Capture the cell that displays the provided text and extract its (X, Y) central coordinate. 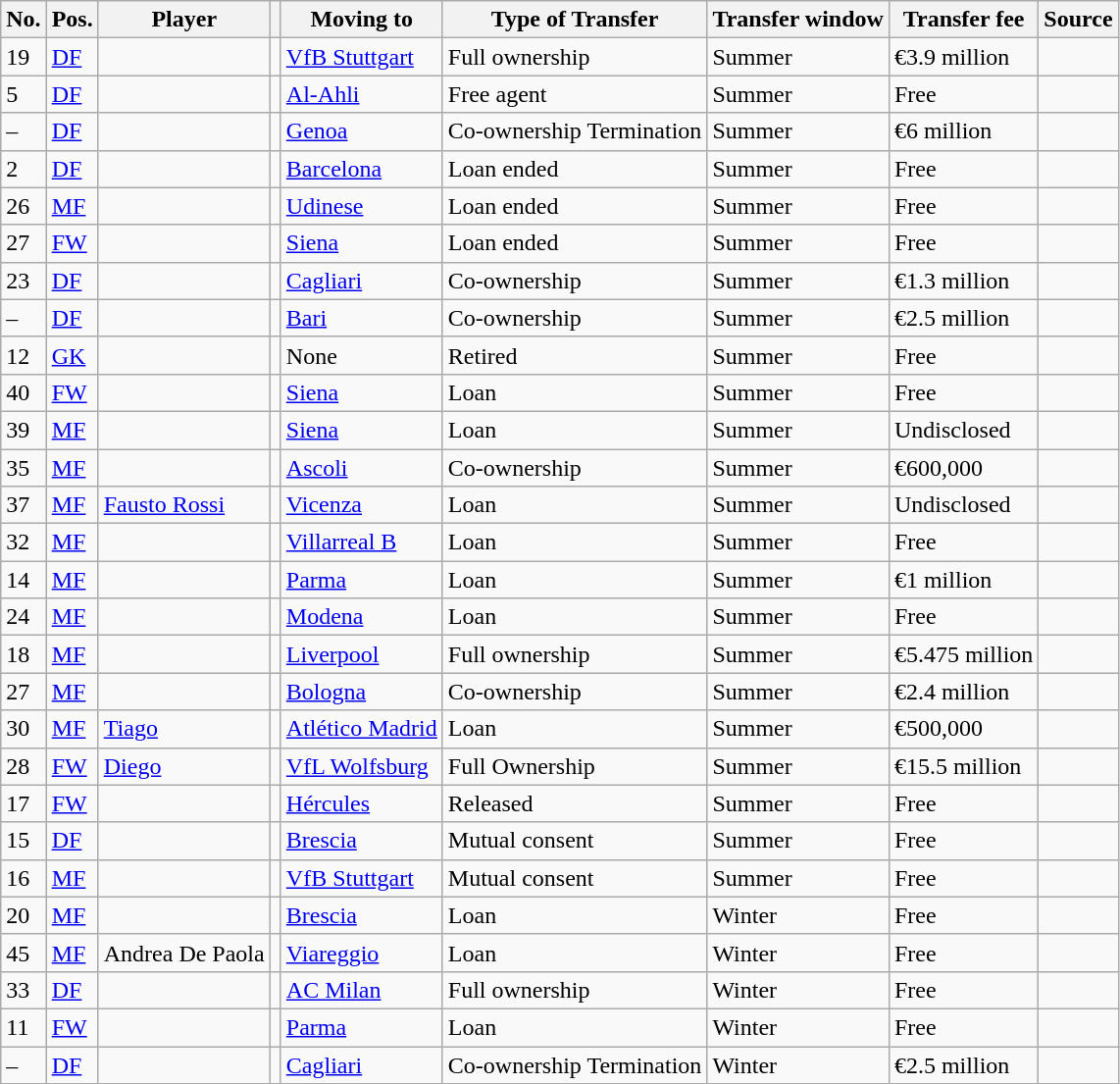
19 (24, 57)
Fausto Rossi (184, 505)
€6 million (963, 131)
AC Milan (361, 990)
Hércules (361, 803)
Bologna (361, 692)
€15.5 million (963, 766)
Udinese (361, 206)
Retired (575, 355)
Vicenza (361, 505)
€1.3 million (963, 281)
33 (24, 990)
Transfer fee (963, 20)
14 (24, 580)
Genoa (361, 131)
€600,000 (963, 468)
12 (24, 355)
15 (24, 841)
2 (24, 169)
11 (24, 1027)
Liverpool (361, 654)
39 (24, 430)
20 (24, 915)
Transfer window (798, 20)
18 (24, 654)
€3.9 million (963, 57)
45 (24, 953)
17 (24, 803)
Tiago (184, 729)
16 (24, 878)
Diego (184, 766)
Released (575, 803)
32 (24, 542)
23 (24, 281)
Viareggio (361, 953)
Type of Transfer (575, 20)
Moving to (361, 20)
28 (24, 766)
Bari (361, 318)
Free agent (575, 94)
€500,000 (963, 729)
Full Ownership (575, 766)
Villarreal B (361, 542)
VfL Wolfsburg (361, 766)
30 (24, 729)
40 (24, 392)
Modena (361, 617)
Pos. (73, 20)
37 (24, 505)
GK (73, 355)
24 (24, 617)
Ascoli (361, 468)
€5.475 million (963, 654)
Al-Ahli (361, 94)
None (361, 355)
€1 million (963, 580)
26 (24, 206)
Source (1079, 20)
5 (24, 94)
Andrea De Paola (184, 953)
35 (24, 468)
Barcelona (361, 169)
€2.4 million (963, 692)
Atlético Madrid (361, 729)
No. (24, 20)
Player (184, 20)
